Search for the cell housing the specified text and yield its [X, Y] center coordinate. 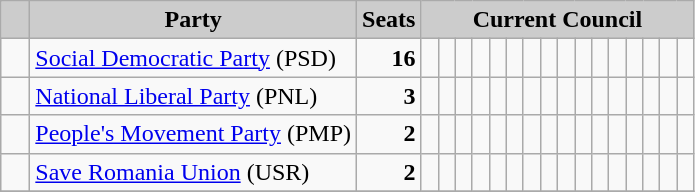
Social Democratic Party (PSD) [194, 58]
Seats [389, 20]
3 [389, 96]
People's Movement Party (PMP) [194, 134]
National Liberal Party (PNL) [194, 96]
Save Romania Union (USR) [194, 172]
Party [194, 20]
16 [389, 58]
Current Council [558, 20]
